Return the [x, y] coordinate for the center point of the cell that contains the specified text.  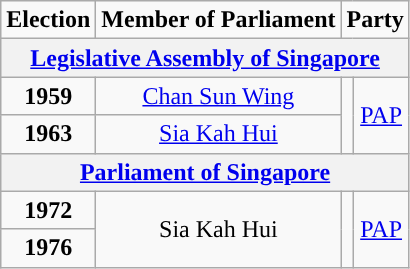
Legislative Assembly of Singapore [206, 58]
Member of Parliament [218, 20]
Parliament of Singapore [206, 172]
1963 [48, 134]
1976 [48, 248]
Election [48, 20]
1959 [48, 96]
Chan Sun Wing [218, 96]
Party [375, 20]
1972 [48, 210]
